Return the [x, y] coordinate for the center point of the cell that contains the specified text.  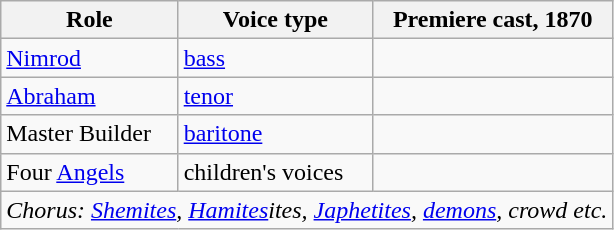
children's voices [275, 172]
baritone [275, 134]
Nimrod [90, 58]
Role [90, 20]
Voice type [275, 20]
bass [275, 58]
tenor [275, 96]
Four Angels [90, 172]
Abraham [90, 96]
Chorus: Shemites, Hamitesites, Japhetites, demons, crowd etc. [307, 210]
Premiere cast, 1870 [493, 20]
Master Builder [90, 134]
